Locate the cell with the specified text and output its (X, Y) center coordinate. 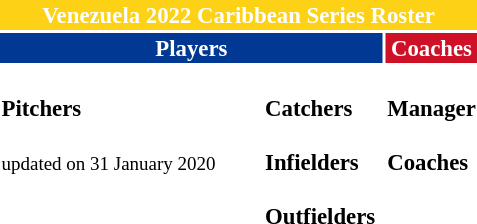
Players (192, 48)
Venezuela 2022 Caribbean Series Roster (238, 15)
